Extract the [X, Y] coordinate from the center of the cell holding the provided text.  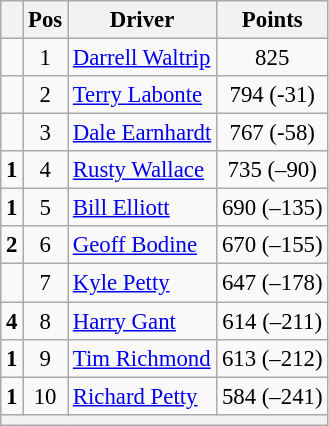
Driver [142, 20]
Points [272, 20]
3 [46, 133]
9 [46, 358]
6 [46, 245]
Pos [46, 20]
Bill Elliott [142, 208]
825 [272, 58]
690 (–135) [272, 208]
584 (–241) [272, 396]
Richard Petty [142, 396]
767 (-58) [272, 133]
8 [46, 321]
614 (–211) [272, 321]
Rusty Wallace [142, 170]
647 (–178) [272, 283]
Terry Labonte [142, 95]
613 (–212) [272, 358]
Kyle Petty [142, 283]
Harry Gant [142, 321]
735 (–90) [272, 170]
670 (–155) [272, 245]
794 (-31) [272, 95]
7 [46, 283]
Darrell Waltrip [142, 58]
Tim Richmond [142, 358]
Geoff Bodine [142, 245]
10 [46, 396]
5 [46, 208]
Dale Earnhardt [142, 133]
